Capture the cell that displays the provided text and extract its [X, Y] central coordinate. 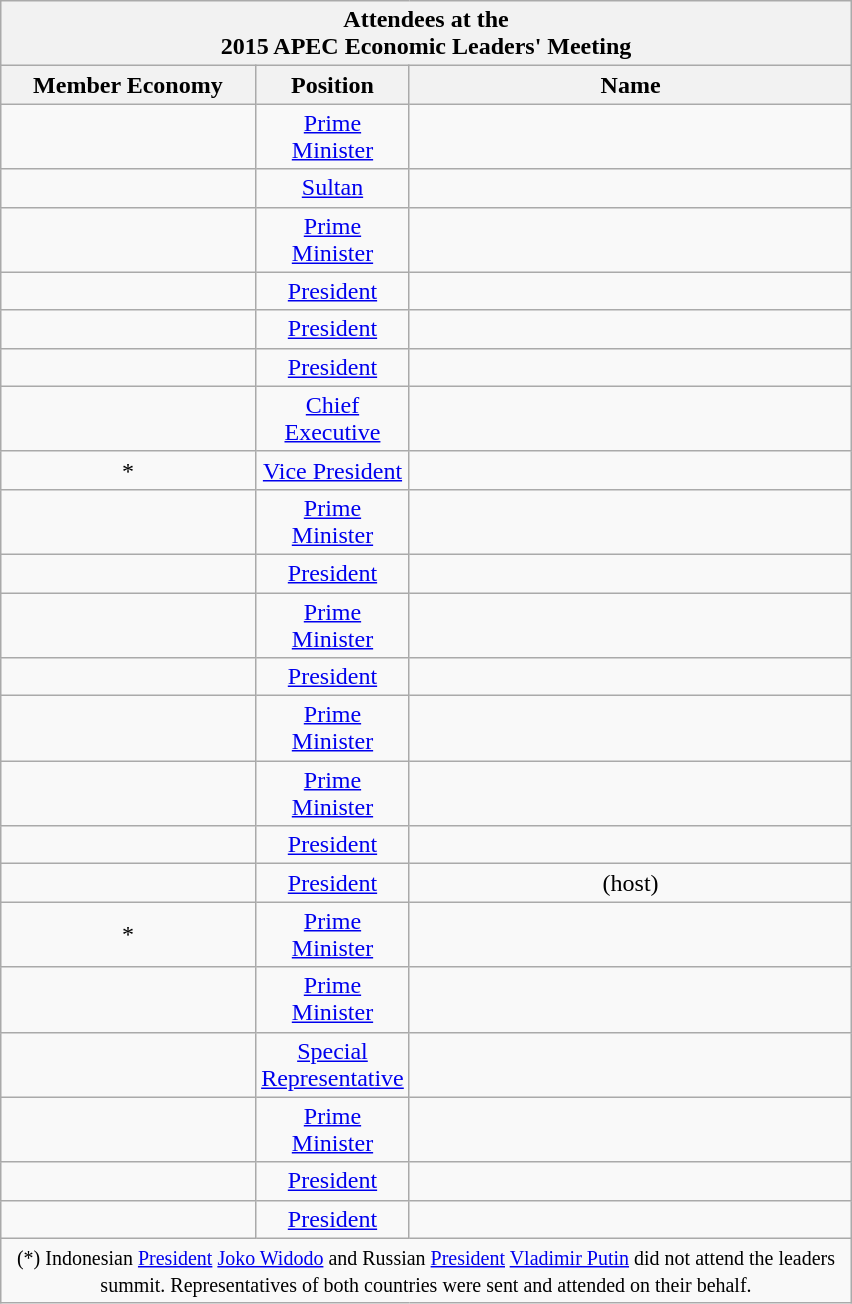
(host) [630, 883]
Chief Executive [333, 418]
Special Representative [333, 1064]
Vice President [333, 470]
Sultan [333, 188]
Name [630, 85]
Position [333, 85]
Member Economy [128, 85]
Attendees at the 2015 APEC Economic Leaders' Meeting [426, 34]
